Determine the (x, y) coordinate at the center of the cell enclosing the given text.  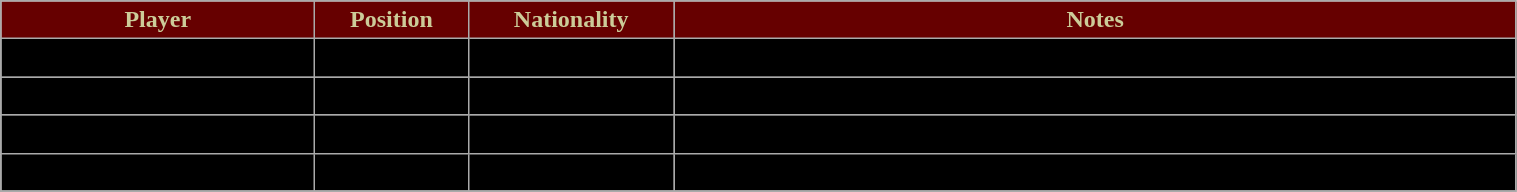
Player (158, 20)
Andie Anastos (158, 172)
Kristyn Cappizano (158, 58)
Lauren Weddell (158, 96)
Played for Minnesota Thoroughbreds (1095, 96)
Nationality (571, 20)
Notes (1095, 20)
Defense (392, 96)
Won gold medal at 2013 IIHF U18 Women's Worlds (1095, 58)
Haley McLean (158, 134)
Position (392, 20)
